Detect which cell encompasses the target text, then output its [X, Y] center coordinate. 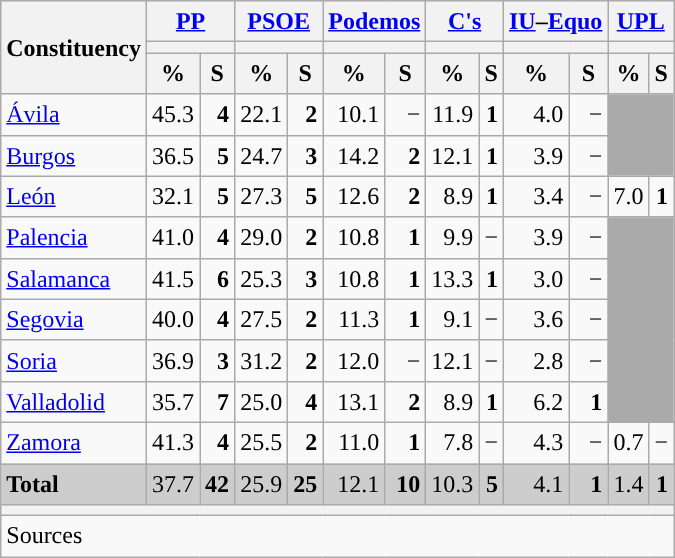
41.5 [172, 278]
37.7 [172, 484]
2.8 [536, 360]
1.4 [628, 484]
11.0 [354, 442]
PSOE [279, 22]
Segovia [74, 320]
13.3 [452, 278]
10.3 [452, 484]
36.9 [172, 360]
Constituency [74, 48]
13.1 [354, 402]
12.6 [354, 196]
41.3 [172, 442]
3.4 [536, 196]
Salamanca [74, 278]
9.1 [452, 320]
Total [74, 484]
PP [190, 22]
11.9 [452, 114]
Sources [338, 536]
40.0 [172, 320]
4.1 [536, 484]
Valladolid [74, 402]
42 [218, 484]
León [74, 196]
10 [406, 484]
C's [465, 22]
7.0 [628, 196]
3.0 [536, 278]
25 [306, 484]
24.7 [262, 156]
25.9 [262, 484]
0.7 [628, 442]
27.5 [262, 320]
25.5 [262, 442]
UPL [641, 22]
25.3 [262, 278]
Soria [74, 360]
32.1 [172, 196]
35.7 [172, 402]
31.2 [262, 360]
7.8 [452, 442]
3.6 [536, 320]
12.0 [354, 360]
Ávila [74, 114]
7 [218, 402]
IU–Equo [555, 22]
45.3 [172, 114]
22.1 [262, 114]
41.0 [172, 238]
9.9 [452, 238]
14.2 [354, 156]
27.3 [262, 196]
Podemos [374, 22]
4.0 [536, 114]
4.3 [536, 442]
Burgos [74, 156]
25.0 [262, 402]
Palencia [74, 238]
10.1 [354, 114]
6 [218, 278]
11.3 [354, 320]
Zamora [74, 442]
29.0 [262, 238]
36.5 [172, 156]
6.2 [536, 402]
